Capture the cell that displays the provided text and extract its [X, Y] central coordinate. 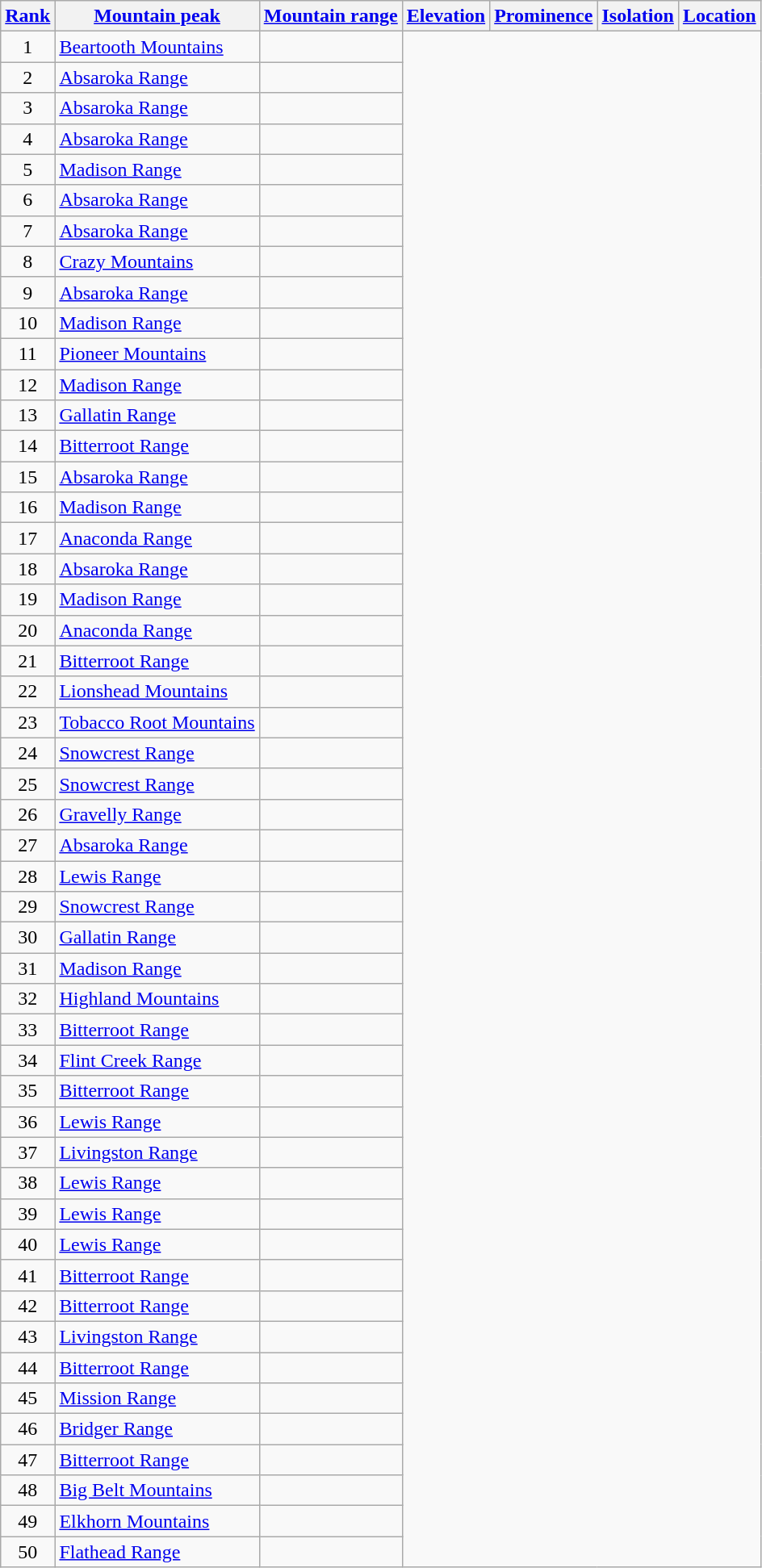
15 [27, 477]
21 [27, 661]
Pioneer Mountains [157, 353]
25 [27, 784]
Beartooth Mountains [157, 47]
34 [27, 1060]
23 [27, 722]
3 [27, 108]
Prominence [544, 16]
Mountain range [331, 16]
12 [27, 385]
37 [27, 1152]
Tobacco Root Mountains [157, 722]
Location [719, 16]
Lionshead Mountains [157, 692]
38 [27, 1183]
Elevation [446, 16]
32 [27, 999]
Gravelly Range [157, 814]
Elkhorn Mountains [157, 1521]
28 [27, 876]
14 [27, 446]
19 [27, 600]
47 [27, 1460]
Mission Range [157, 1399]
9 [27, 292]
29 [27, 907]
16 [27, 508]
Flathead Range [157, 1552]
43 [27, 1336]
39 [27, 1214]
1 [27, 47]
Crazy Mountains [157, 261]
5 [27, 169]
24 [27, 753]
Flint Creek Range [157, 1060]
50 [27, 1552]
27 [27, 845]
8 [27, 261]
2 [27, 77]
41 [27, 1275]
31 [27, 968]
46 [27, 1429]
10 [27, 323]
17 [27, 538]
44 [27, 1368]
49 [27, 1521]
13 [27, 416]
33 [27, 1030]
11 [27, 353]
Rank [27, 16]
Mountain peak [157, 16]
40 [27, 1244]
7 [27, 231]
18 [27, 569]
42 [27, 1306]
22 [27, 692]
36 [27, 1122]
45 [27, 1399]
Bridger Range [157, 1429]
48 [27, 1491]
30 [27, 938]
35 [27, 1091]
6 [27, 200]
Isolation [638, 16]
20 [27, 630]
Highland Mountains [157, 999]
Big Belt Mountains [157, 1491]
26 [27, 814]
4 [27, 139]
